Return the (x, y) coordinate for the center point of the cell that contains the specified text.  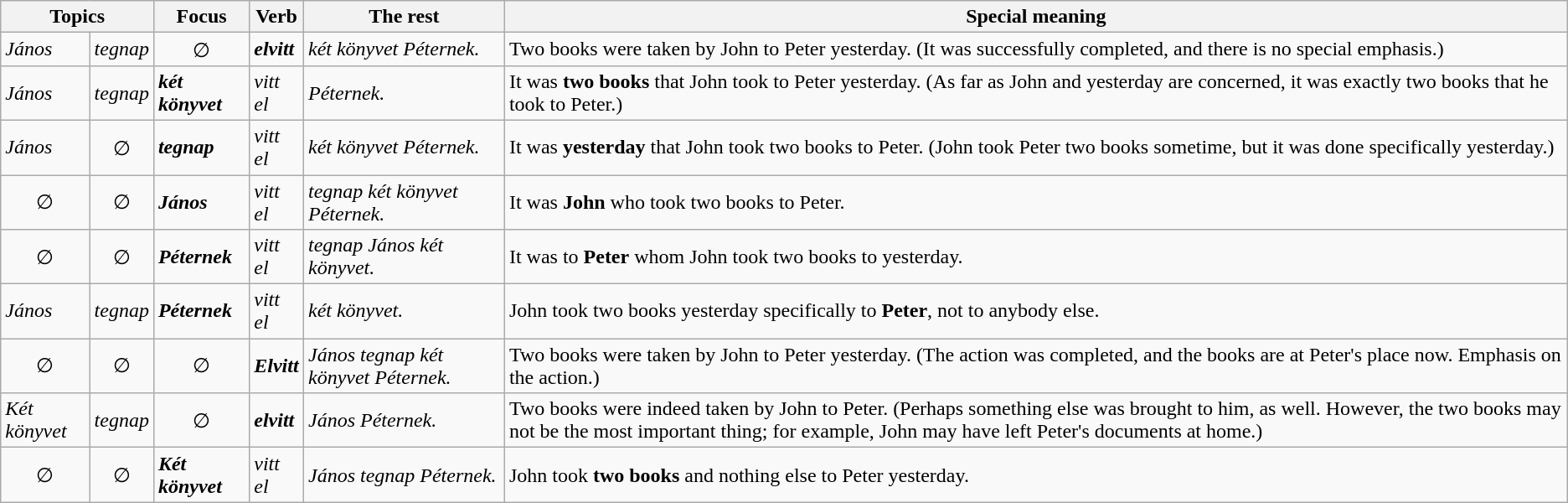
John took two books and nothing else to Peter yesterday. (1035, 474)
Verb (276, 17)
The rest (404, 17)
It was two books that John took to Peter yesterday. (As far as John and yesterday are concerned, it was exactly two books that he took to Peter.) (1035, 92)
János tegnap két könyvet Péternek. (404, 366)
tegnap János két könyvet. (404, 257)
János Péternek. (404, 421)
Two books were taken by John to Peter yesterday. (It was successfully completed, and there is no special emphasis.) (1035, 49)
Péternek. (404, 92)
It was John who took two books to Peter. (1035, 201)
tegnap két könyvet Péternek. (404, 201)
Elvitt (276, 366)
It was yesterday that John took two books to Peter. (John took Peter two books sometime, but it was done specifically yesterday.) (1035, 148)
Special meaning (1035, 17)
két könyvet (201, 92)
Focus (201, 17)
It was to Peter whom John took two books to yesterday. (1035, 257)
János tegnap Péternek. (404, 474)
Topics (77, 17)
John took two books yesterday specifically to Peter, not to anybody else. (1035, 312)
Two books were taken by John to Peter yesterday. (The action was completed, and the books are at Peter's place now. Emphasis on the action.) (1035, 366)
két könyvet. (404, 312)
